Output the [X, Y] coordinate of the center of the cell containing the given text.  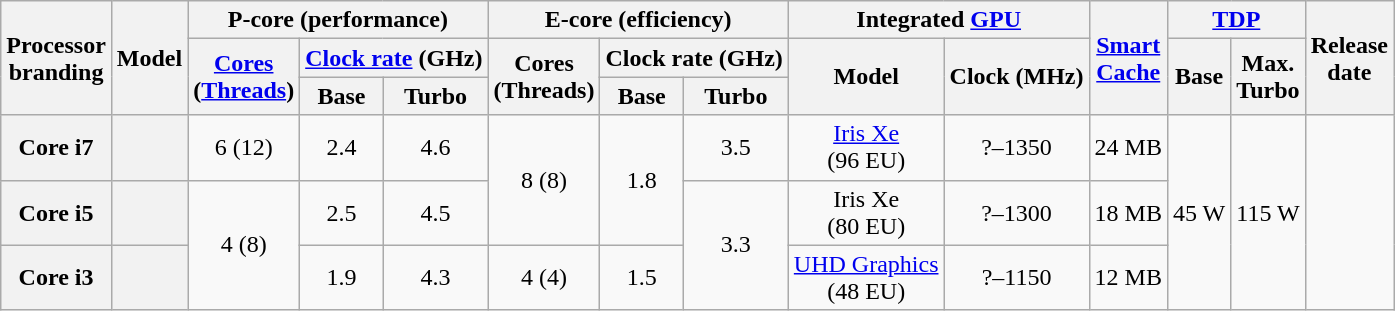
4.3 [436, 278]
Clock (MHz) [1016, 77]
24 MB [1128, 148]
?–1350 [1016, 148]
Core i3 [56, 278]
Core i7 [56, 148]
4.6 [436, 148]
Integrated GPU [938, 20]
4 (4) [544, 278]
6 (12) [244, 148]
18 MB [1128, 212]
115 W [1268, 212]
?–1150 [1016, 278]
2.5 [342, 212]
1.5 [642, 278]
4.5 [436, 212]
1.9 [342, 278]
Core i5 [56, 212]
1.8 [642, 180]
3.3 [736, 245]
Max.Turbo [1268, 77]
P-core (performance) [338, 20]
?–1300 [1016, 212]
4 (8) [244, 245]
Iris Xe(80 EU) [866, 212]
Iris Xe(96 EU) [866, 148]
Processorbranding [56, 58]
Releasedate [1349, 58]
SmartCache [1128, 58]
E-core (efficiency) [638, 20]
3.5 [736, 148]
8 (8) [544, 180]
12 MB [1128, 278]
2.4 [342, 148]
45 W [1198, 212]
UHD Graphics(48 EU) [866, 278]
TDP [1236, 20]
